Output the [x, y] coordinate of the center of the cell containing the given text.  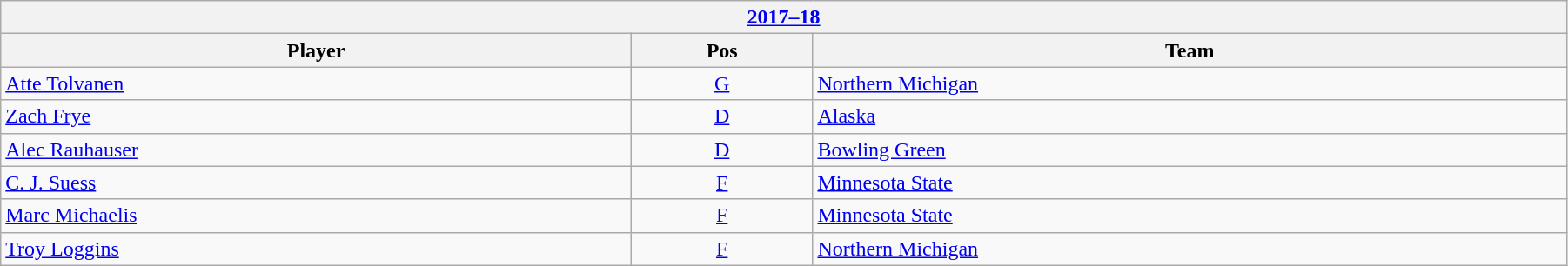
Atte Tolvanen [317, 83]
Pos [721, 50]
Team [1190, 50]
Player [317, 50]
C. J. Suess [317, 183]
Marc Michaelis [317, 216]
G [721, 83]
Bowling Green [1190, 150]
Alaska [1190, 116]
2017–18 [784, 17]
Alec Rauhauser [317, 150]
Zach Frye [317, 116]
Troy Loggins [317, 249]
